Capture the cell that displays the provided text and extract its [x, y] central coordinate. 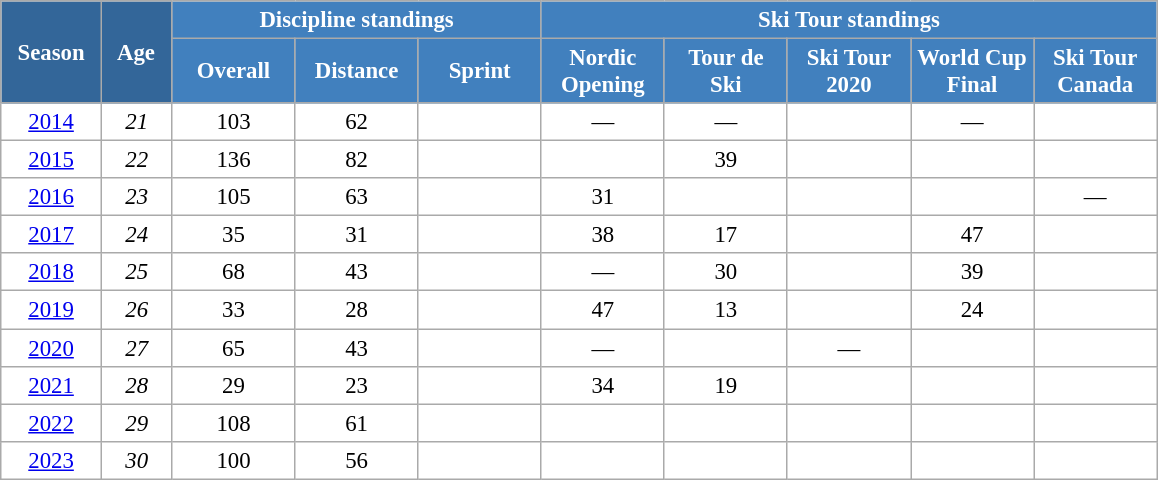
2018 [52, 273]
38 [602, 235]
27 [136, 348]
35 [234, 235]
Season [52, 52]
22 [136, 160]
100 [234, 460]
Ski TourCanada [1096, 72]
62 [356, 122]
103 [234, 122]
136 [234, 160]
2016 [52, 197]
34 [602, 385]
2021 [52, 385]
26 [136, 310]
Overall [234, 72]
61 [356, 423]
2020 [52, 348]
2017 [52, 235]
2023 [52, 460]
65 [234, 348]
2022 [52, 423]
Discipline standings [356, 20]
82 [356, 160]
World CupFinal [972, 72]
105 [234, 197]
21 [136, 122]
Sprint [480, 72]
NordicOpening [602, 72]
13 [726, 310]
Ski Tour standings [848, 20]
Ski Tour2020 [848, 72]
19 [726, 385]
17 [726, 235]
63 [356, 197]
Distance [356, 72]
25 [136, 273]
2019 [52, 310]
108 [234, 423]
Age [136, 52]
68 [234, 273]
56 [356, 460]
33 [234, 310]
2015 [52, 160]
2014 [52, 122]
Tour deSki [726, 72]
